Extract the (x, y) coordinate from the center of the cell holding the provided text.  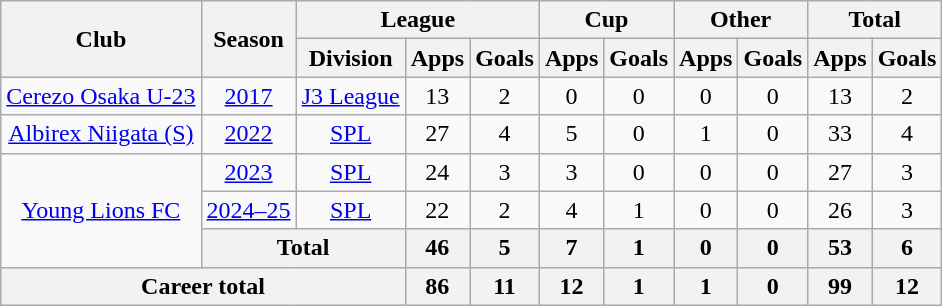
Albirex Niigata (S) (101, 134)
24 (437, 172)
Season (248, 39)
2022 (248, 134)
Cup (606, 20)
33 (840, 134)
53 (840, 248)
Cerezo Osaka U-23 (101, 96)
22 (437, 210)
2017 (248, 96)
46 (437, 248)
99 (840, 286)
League (418, 20)
86 (437, 286)
Division (350, 58)
Club (101, 39)
J3 League (350, 96)
Career total (203, 286)
6 (907, 248)
7 (571, 248)
Other (741, 20)
2024–25 (248, 210)
26 (840, 210)
2023 (248, 172)
11 (505, 286)
Young Lions FC (101, 210)
